Return the [x, y] coordinate for the center point of the cell that contains the specified text.  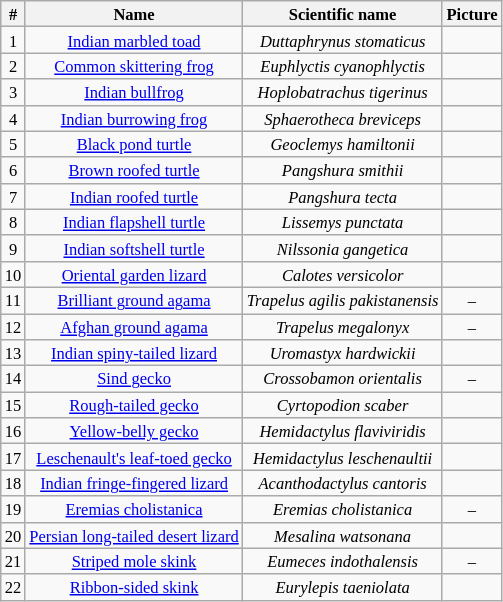
Cyrtopodion scaber [343, 405]
Hemidactylus flaviviridis [343, 431]
Leschenault's leaf-toed gecko [134, 457]
Common skittering frog [134, 66]
# [14, 14]
11 [14, 300]
9 [14, 248]
15 [14, 405]
Indian roofed turtle [134, 196]
3 [14, 92]
22 [14, 587]
Geoclemys hamiltonii [343, 144]
Acanthodactylus cantoris [343, 483]
Euphlyctis cyanophlyctis [343, 66]
21 [14, 561]
Yellow-belly gecko [134, 431]
Hemidactylus leschenaultii [343, 457]
Indian flapshell turtle [134, 222]
Trapelus megalonyx [343, 327]
Ribbon-sided skink [134, 587]
Pangshura smithii [343, 170]
Indian marbled toad [134, 40]
Striped mole skink [134, 561]
4 [14, 118]
17 [14, 457]
Nilssonia gangetica [343, 248]
Brown roofed turtle [134, 170]
Indian spiny-tailed lizard [134, 353]
14 [14, 379]
Name [134, 14]
Mesalina watsonana [343, 535]
16 [14, 431]
Eurylepis taeniolata [343, 587]
6 [14, 170]
Hoplobatrachus tigerinus [343, 92]
Persian long-tailed desert lizard [134, 535]
Indian fringe-fingered lizard [134, 483]
5 [14, 144]
20 [14, 535]
Eumeces indothalensis [343, 561]
8 [14, 222]
Indian bullfrog [134, 92]
12 [14, 327]
Lissemys punctata [343, 222]
Indian softshell turtle [134, 248]
13 [14, 353]
Crossobamon orientalis [343, 379]
Sphaerotheca breviceps [343, 118]
7 [14, 196]
Black pond turtle [134, 144]
Trapelus agilis pakistanensis [343, 300]
Uromastyx hardwickii [343, 353]
Brilliant ground agama [134, 300]
1 [14, 40]
2 [14, 66]
18 [14, 483]
Scientific name [343, 14]
Pangshura tecta [343, 196]
10 [14, 274]
Afghan ground agama [134, 327]
Duttaphrynus stomaticus [343, 40]
Sind gecko [134, 379]
19 [14, 509]
Indian burrowing frog [134, 118]
Rough-tailed gecko [134, 405]
Picture [472, 14]
Oriental garden lizard [134, 274]
Calotes versicolor [343, 274]
